From the cell containing the given text, extract its center point as (X, Y) coordinate. 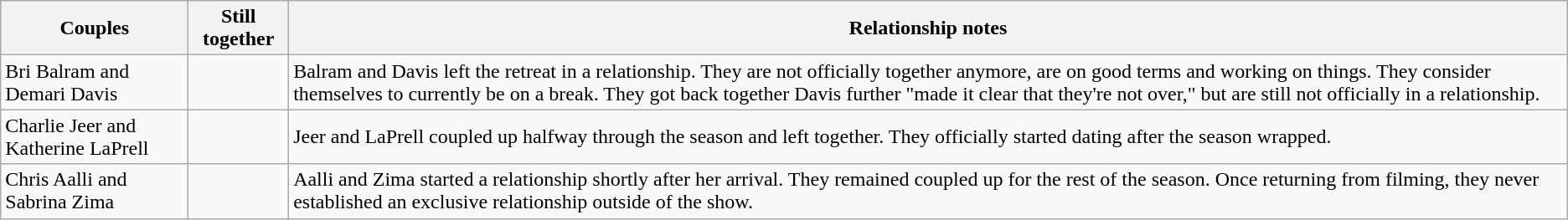
Charlie Jeer and Katherine LaPrell (95, 137)
Bri Balram and Demari Davis (95, 82)
Jeer and LaPrell coupled up halfway through the season and left together. They officially started dating after the season wrapped. (928, 137)
Couples (95, 28)
Still together (239, 28)
Relationship notes (928, 28)
Chris Aalli and Sabrina Zima (95, 191)
